Search for the cell housing the specified text and yield its [x, y] center coordinate. 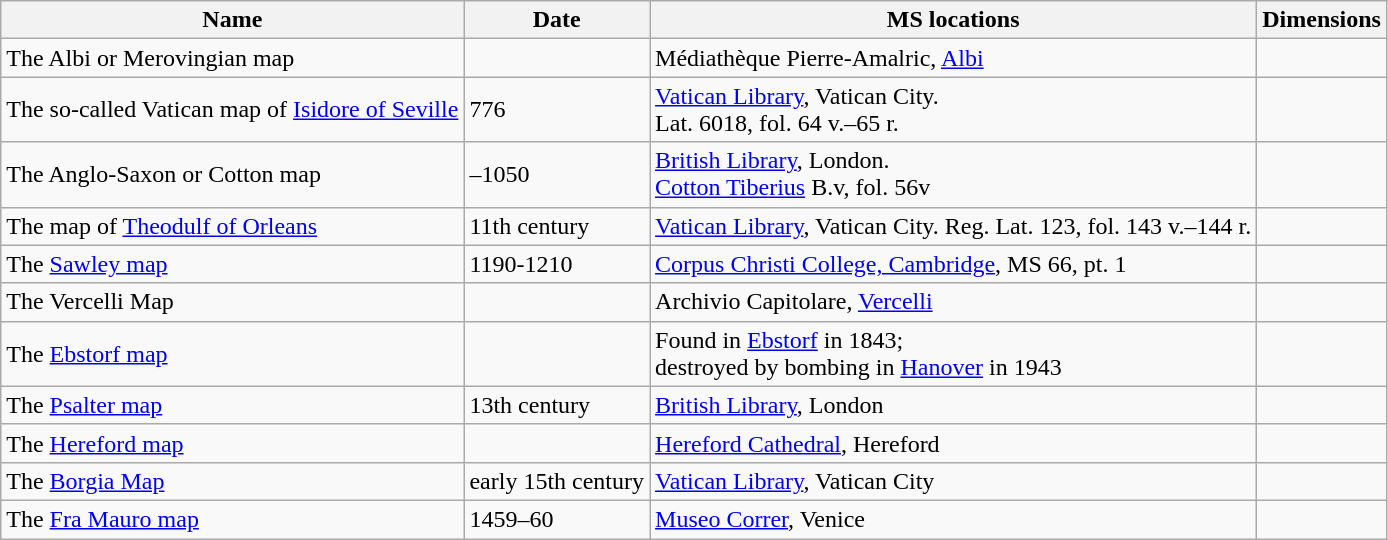
1459–60 [557, 519]
Date [557, 20]
Hereford Cathedral, Hereford [954, 443]
Médiathèque Pierre-Amalric, Albi [954, 58]
MS locations [954, 20]
Museo Correr, Venice [954, 519]
The Ebstorf map [232, 354]
The Borgia Map [232, 481]
British Library, London [954, 405]
The Hereford map [232, 443]
Vatican Library, Vatican City [954, 481]
The map of Theodulf of Orleans [232, 226]
Found in Ebstorf in 1843;destroyed by bombing in Hanover in 1943 [954, 354]
13th century [557, 405]
776 [557, 110]
The Sawley map [232, 264]
Dimensions [1322, 20]
The Albi or Merovingian map [232, 58]
–1050 [557, 174]
Corpus Christi College, Cambridge, MS 66, pt. 1 [954, 264]
The Psalter map [232, 405]
Vatican Library, Vatican City.Lat. 6018, fol. 64 v.–65 r. [954, 110]
1190-1210 [557, 264]
Name [232, 20]
The so-called Vatican map of Isidore of Seville [232, 110]
The Fra Mauro map [232, 519]
early 15th century [557, 481]
The Vercelli Map [232, 302]
Archivio Capitolare, Vercelli [954, 302]
The Anglo-Saxon or Cotton map [232, 174]
Vatican Library, Vatican City. Reg. Lat. 123, fol. 143 v.–144 r. [954, 226]
11th century [557, 226]
British Library, London.Cotton Tiberius B.v, fol. 56v [954, 174]
